Determine the [x, y] coordinate at the center of the cell enclosing the given text.  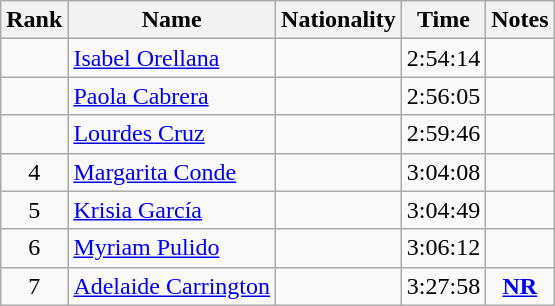
Time [443, 20]
Paola Cabrera [172, 96]
2:59:46 [443, 134]
Margarita Conde [172, 172]
3:04:08 [443, 172]
NR [520, 286]
3:27:58 [443, 286]
2:56:05 [443, 96]
Adelaide Carrington [172, 286]
Rank [34, 20]
Myriam Pulido [172, 248]
2:54:14 [443, 58]
Notes [520, 20]
Isabel Orellana [172, 58]
3:06:12 [443, 248]
6 [34, 248]
3:04:49 [443, 210]
Krisia García [172, 210]
4 [34, 172]
Nationality [339, 20]
Name [172, 20]
5 [34, 210]
Lourdes Cruz [172, 134]
7 [34, 286]
